From the cell containing the given text, extract its center point as (X, Y) coordinate. 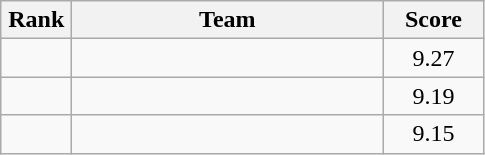
Score (434, 20)
9.19 (434, 96)
9.27 (434, 58)
9.15 (434, 134)
Team (228, 20)
Rank (36, 20)
